For the text-containing cell, return its midpoint in (X, Y) coordinate format. 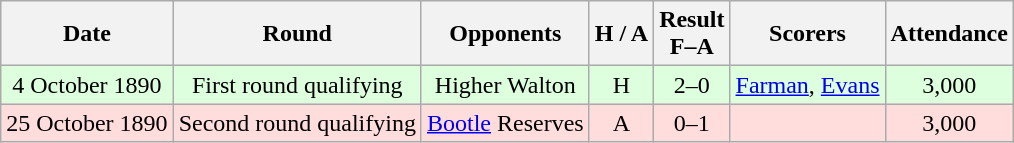
First round qualifying (297, 85)
Scorers (808, 34)
Higher Walton (505, 85)
Attendance (949, 34)
H / A (621, 34)
2–0 (692, 85)
Date (87, 34)
ResultF–A (692, 34)
Farman, Evans (808, 85)
0–1 (692, 123)
Opponents (505, 34)
Round (297, 34)
4 October 1890 (87, 85)
H (621, 85)
Bootle Reserves (505, 123)
25 October 1890 (87, 123)
A (621, 123)
Second round qualifying (297, 123)
